Determine the (x, y) coordinate at the center of the cell enclosing the given text.  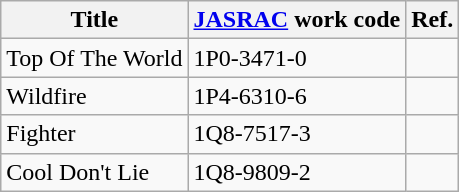
Cool Don't Lie (94, 172)
Wildfire (94, 96)
Ref. (432, 20)
JASRAC work code (297, 20)
Title (94, 20)
1P4-6310-6 (297, 96)
Top Of The World (94, 58)
1Q8-9809-2 (297, 172)
Fighter (94, 134)
1P0-3471-0 (297, 58)
1Q8-7517-3 (297, 134)
